Search for the cell housing the specified text and yield its (X, Y) center coordinate. 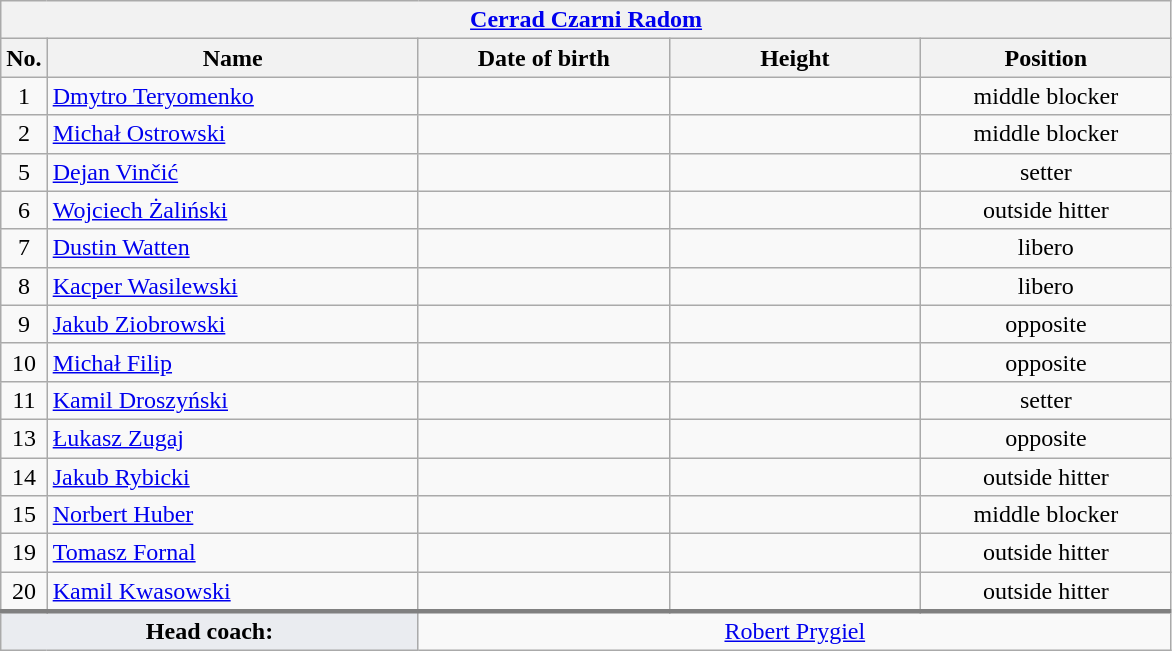
6 (24, 210)
7 (24, 248)
15 (24, 515)
No. (24, 58)
9 (24, 324)
14 (24, 477)
Jakub Rybicki (232, 477)
Norbert Huber (232, 515)
Łukasz Zugaj (232, 438)
Tomasz Fornal (232, 553)
1 (24, 96)
Kacper Wasilewski (232, 286)
Head coach: (210, 631)
Wojciech Żaliński (232, 210)
Kamil Kwasowski (232, 592)
13 (24, 438)
Dmytro Teryomenko (232, 96)
Kamil Droszyński (232, 400)
Michał Filip (232, 362)
Robert Prygiel (794, 631)
11 (24, 400)
Dejan Vinčić (232, 172)
10 (24, 362)
8 (24, 286)
19 (24, 553)
20 (24, 592)
Name (232, 58)
Position (1046, 58)
5 (24, 172)
Height (794, 58)
Cerrad Czarni Radom (586, 20)
Date of birth (544, 58)
Dustin Watten (232, 248)
2 (24, 134)
Jakub Ziobrowski (232, 324)
Michał Ostrowski (232, 134)
